Pinpoint the cell where the given text exists, returning its (x, y) midpoint coordinate. 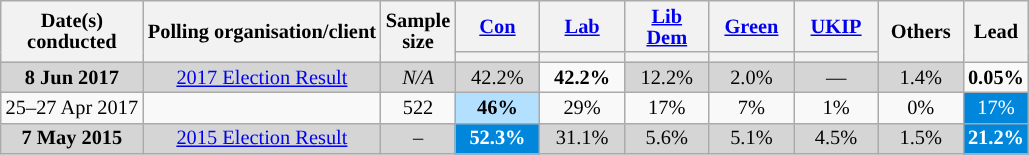
1% (836, 108)
Others (920, 30)
Lab (582, 26)
Polling organisation/client (262, 30)
2015 Election Result (262, 138)
4.5% (836, 138)
25–27 Apr 2017 (72, 108)
31.1% (582, 138)
7 May 2015 (72, 138)
12.2% (666, 78)
N/A (418, 78)
2.0% (752, 78)
0% (920, 108)
— (836, 78)
2017 Election Result (262, 78)
Lib Dem (666, 26)
522 (418, 108)
UKIP (836, 26)
46% (498, 108)
52.3% (498, 138)
5.1% (752, 138)
0.05% (996, 78)
Con (498, 26)
Lead (996, 30)
5.6% (666, 138)
Green (752, 26)
Date(s)conducted (72, 30)
8 Jun 2017 (72, 78)
1.4% (920, 78)
29% (582, 108)
– (418, 138)
7% (752, 108)
21.2% (996, 138)
Samplesize (418, 30)
1.5% (920, 138)
